From the cell containing the given text, extract its center point as (X, Y) coordinate. 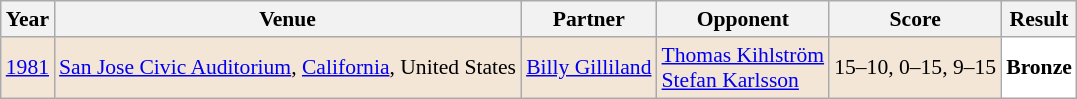
Score (915, 19)
1981 (28, 68)
15–10, 0–15, 9–15 (915, 68)
Year (28, 19)
San Jose Civic Auditorium, California, United States (288, 68)
Partner (588, 19)
Bronze (1039, 68)
Billy Gilliland (588, 68)
Result (1039, 19)
Venue (288, 19)
Thomas Kihlström Stefan Karlsson (744, 68)
Opponent (744, 19)
